Return the [x, y] coordinate for the center point of the cell that contains the specified text.  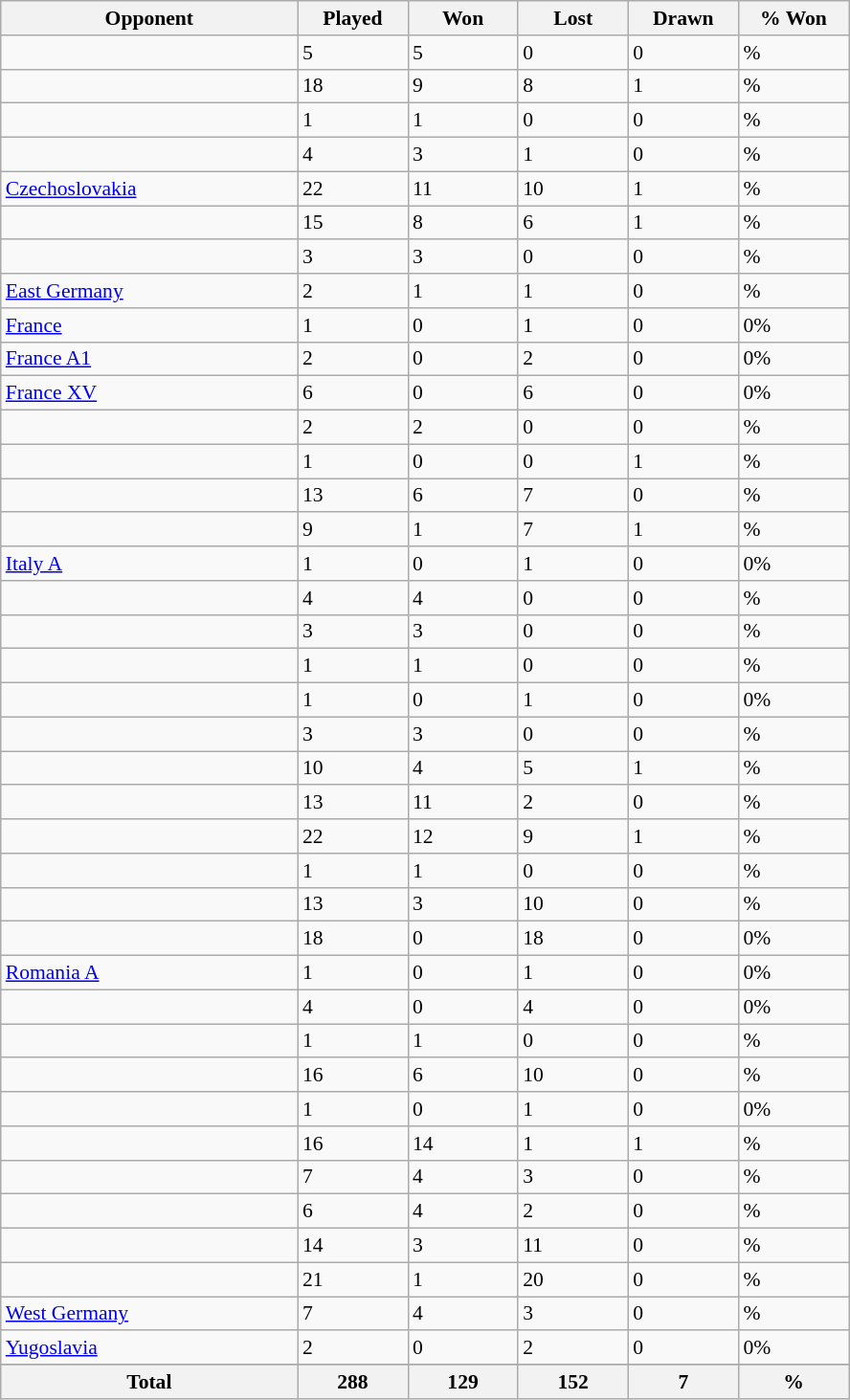
France XV [149, 393]
Yugoslavia [149, 1348]
21 [352, 1279]
% Won [793, 18]
East Germany [149, 291]
West Germany [149, 1314]
Opponent [149, 18]
Played [352, 18]
288 [352, 1382]
Italy A [149, 564]
France [149, 325]
152 [572, 1382]
France A1 [149, 359]
Won [463, 18]
12 [463, 836]
129 [463, 1382]
Romania A [149, 973]
Total [149, 1382]
20 [572, 1279]
15 [352, 223]
Czechoslovakia [149, 189]
Drawn [683, 18]
Lost [572, 18]
